Find where the given text appears and provide that cell's center as [x, y] coordinate. 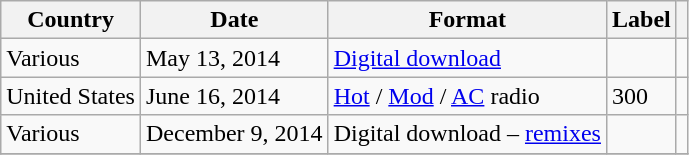
Label [641, 20]
Country [71, 20]
May 13, 2014 [234, 58]
Date [234, 20]
June 16, 2014 [234, 96]
Format [467, 20]
Digital download [467, 58]
December 9, 2014 [234, 134]
United States [71, 96]
Digital download – remixes [467, 134]
Hot / Mod / AC radio [467, 96]
300 [641, 96]
